Output the (x, y) coordinate of the center of the cell containing the given text.  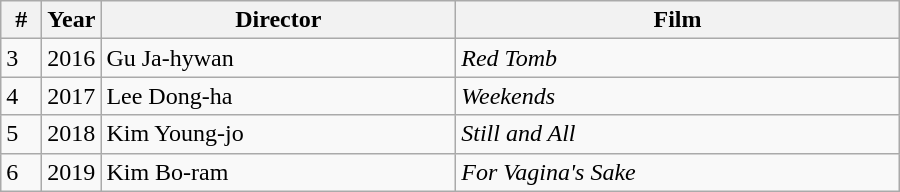
Gu Ja-hywan (278, 58)
Year (72, 20)
Lee Dong-ha (278, 96)
2017 (72, 96)
Director (278, 20)
Still and All (678, 134)
# (22, 20)
2019 (72, 172)
5 (22, 134)
4 (22, 96)
Kim Bo-ram (278, 172)
Kim Young-jo (278, 134)
Red Tomb (678, 58)
2016 (72, 58)
Weekends (678, 96)
3 (22, 58)
2018 (72, 134)
For Vagina's Sake (678, 172)
6 (22, 172)
Film (678, 20)
